Locate the cell with the specified text and output its [X, Y] center coordinate. 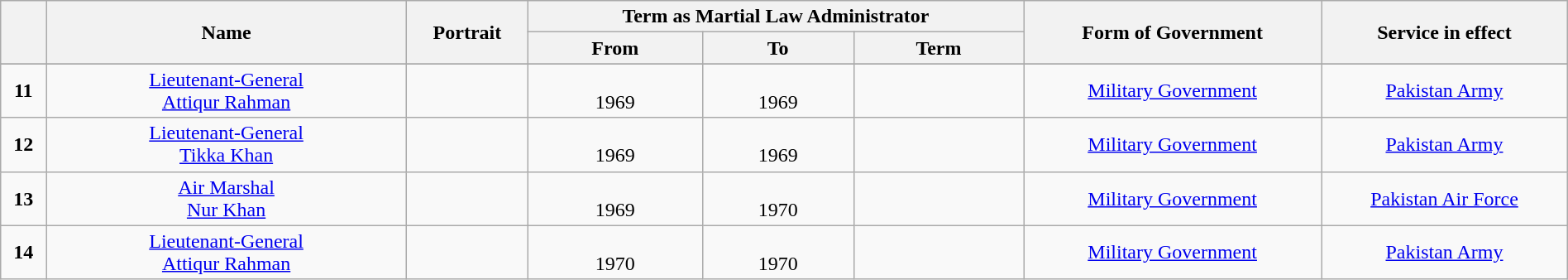
14 [23, 252]
Pakistan Air Force [1445, 199]
Term as Martial Law Administrator [776, 17]
Form of Government [1173, 32]
Term [938, 48]
13 [23, 199]
To [777, 48]
Air Marshal Nur Khan [227, 199]
Lieutenant-GeneralTikka Khan [227, 144]
Service in effect [1445, 32]
Portrait [466, 32]
Name [227, 32]
12 [23, 144]
11 [23, 91]
From [615, 48]
